Find where the given text appears and provide that cell's center as (x, y) coordinate. 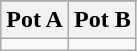
Pot A (35, 20)
Pot B (102, 20)
